For the text-containing cell, return its midpoint in (X, Y) coordinate format. 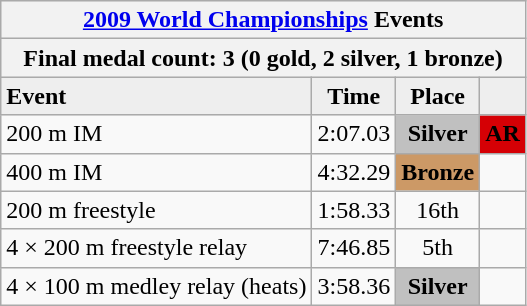
Place (438, 96)
5th (438, 248)
Time (354, 96)
3:58.36 (354, 286)
Bronze (438, 172)
200 m freestyle (156, 210)
AR (503, 134)
Event (156, 96)
1:58.33 (354, 210)
4:32.29 (354, 172)
400 m IM (156, 172)
4 × 200 m freestyle relay (156, 248)
16th (438, 210)
2009 World Championships Events (264, 20)
7:46.85 (354, 248)
4 × 100 m medley relay (heats) (156, 286)
200 m IM (156, 134)
2:07.03 (354, 134)
Final medal count: 3 (0 gold, 2 silver, 1 bronze) (264, 58)
